Scan for the cell matching the given text and deliver its [X, Y] coordinate at center. 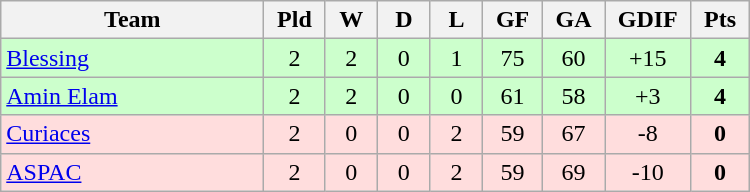
-8 [648, 134]
D [404, 20]
1 [456, 58]
GA [573, 20]
-10 [648, 172]
60 [573, 58]
Curiaces [132, 134]
67 [573, 134]
Blessing [132, 58]
+15 [648, 58]
58 [573, 96]
69 [573, 172]
Team [132, 20]
Pld [294, 20]
GDIF [648, 20]
ASPAC [132, 172]
GF [513, 20]
75 [513, 58]
L [456, 20]
Pts [720, 20]
Amin Elam [132, 96]
+3 [648, 96]
W [352, 20]
61 [513, 96]
